Identify which cell holds the provided text, then report its [x, y] central coordinate. 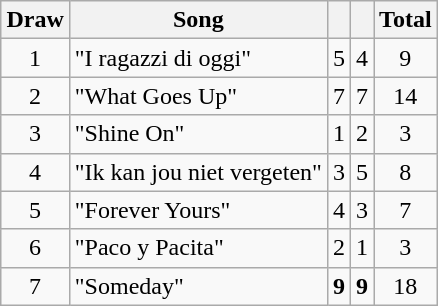
"Paco y Pacita" [198, 248]
"Someday" [198, 286]
"Shine On" [198, 134]
"What Goes Up" [198, 96]
"I ragazzi di oggi" [198, 58]
Song [198, 20]
Total [406, 20]
6 [35, 248]
18 [406, 286]
"Forever Yours" [198, 210]
Draw [35, 20]
14 [406, 96]
8 [406, 172]
"Ik kan jou niet vergeten" [198, 172]
